Search for the cell housing the specified text and yield its (x, y) center coordinate. 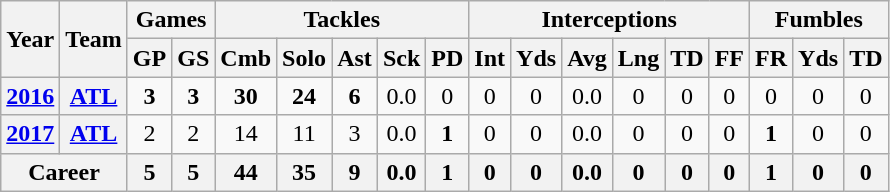
GS (194, 58)
Sck (401, 58)
Lng (638, 58)
Solo (304, 58)
24 (304, 96)
14 (246, 134)
44 (246, 172)
Games (170, 20)
Team (94, 39)
Int (490, 58)
6 (355, 96)
Cmb (246, 58)
FR (772, 58)
2016 (30, 96)
35 (304, 172)
Year (30, 39)
Tackles (342, 20)
Fumbles (820, 20)
Interceptions (610, 20)
2017 (30, 134)
Career (64, 172)
30 (246, 96)
9 (355, 172)
Avg (588, 58)
GP (149, 58)
PD (448, 58)
Ast (355, 58)
11 (304, 134)
FF (729, 58)
